Provide the [X, Y] coordinate of the cell's center where the given text is located.  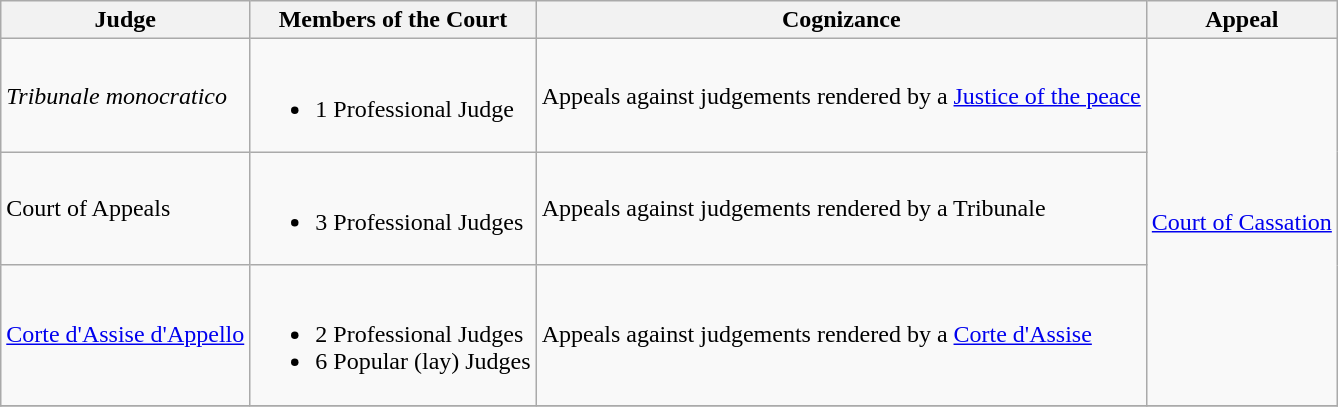
Corte d'Assise d'Appello [126, 335]
1 Professional Judge [393, 96]
Court of Cassation [1242, 222]
2 Professional Judges6 Popular (lay) Judges [393, 335]
3 Professional Judges [393, 208]
Appeal [1242, 20]
Appeals against judgements rendered by a Corte d'Assise [841, 335]
Appeals against judgements rendered by a Tribunale [841, 208]
Court of Appeals [126, 208]
Tribunale monocratico [126, 96]
Members of the Court [393, 20]
Judge [126, 20]
Cognizance [841, 20]
Appeals against judgements rendered by a Justice of the peace [841, 96]
